Pinpoint the cell where the given text exists, returning its [X, Y] midpoint coordinate. 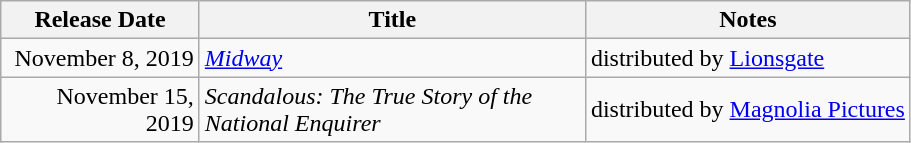
Notes [748, 20]
November 15, 2019 [100, 110]
November 8, 2019 [100, 58]
Release Date [100, 20]
distributed by Lionsgate [748, 58]
Midway [392, 58]
Scandalous: The True Story of the National Enquirer [392, 110]
Title [392, 20]
distributed by Magnolia Pictures [748, 110]
